Return [x, y] of the center of cell containing provided text 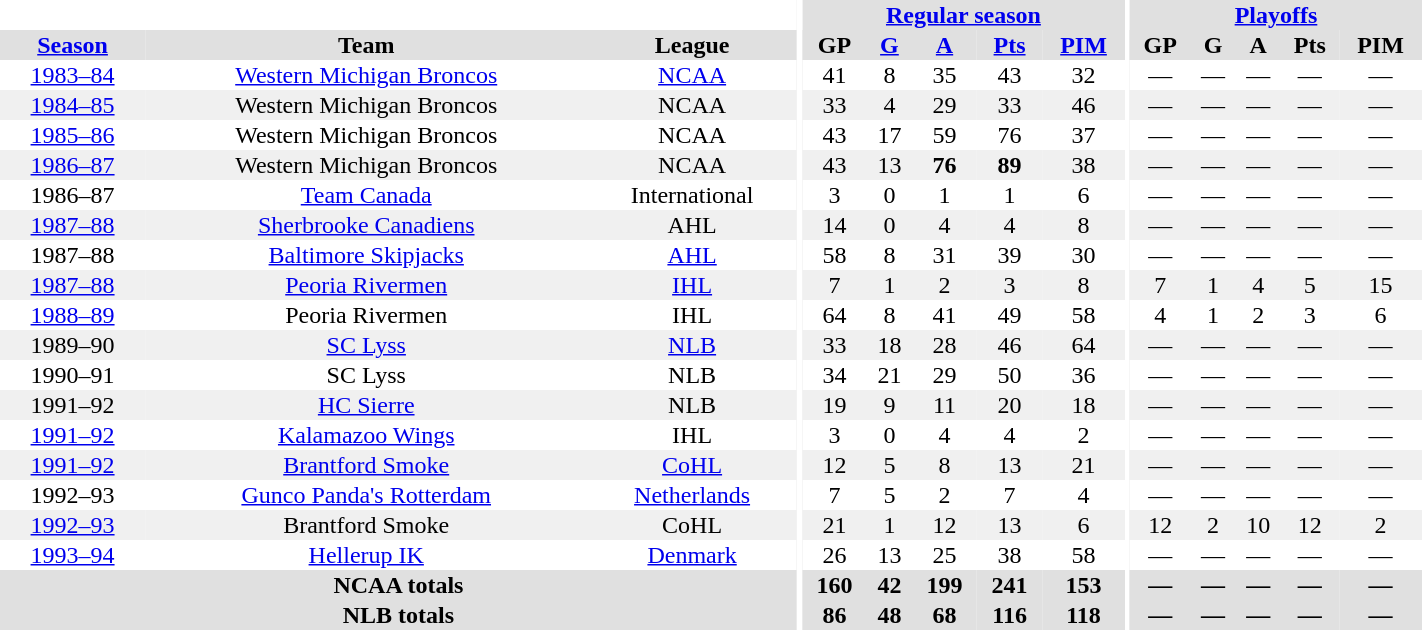
Netherlands [692, 495]
32 [1084, 75]
1993–94 [72, 555]
Kalamazoo Wings [366, 435]
20 [1010, 405]
17 [890, 135]
11 [944, 405]
Gunco Panda's Rotterdam [366, 495]
Sherbrooke Canadiens [366, 225]
Team Canada [366, 195]
Hellerup IK [366, 555]
59 [944, 135]
39 [1010, 255]
Baltimore Skipjacks [366, 255]
14 [834, 225]
35 [944, 75]
89 [1010, 165]
36 [1084, 375]
31 [944, 255]
19 [834, 405]
199 [944, 585]
118 [1084, 615]
9 [890, 405]
Team [366, 45]
34 [834, 375]
NCAA totals [398, 585]
1990–91 [72, 375]
Playoffs [1276, 15]
Season [72, 45]
HC Sierre [366, 405]
25 [944, 555]
Denmark [692, 555]
1985–86 [72, 135]
48 [890, 615]
15 [1380, 285]
28 [944, 345]
30 [1084, 255]
Regular season [964, 15]
10 [1258, 525]
1989–90 [72, 345]
International [692, 195]
50 [1010, 375]
49 [1010, 315]
1988–89 [72, 315]
68 [944, 615]
37 [1084, 135]
86 [834, 615]
1984–85 [72, 105]
26 [834, 555]
241 [1010, 585]
1983–84 [72, 75]
42 [890, 585]
NLB totals [398, 615]
153 [1084, 585]
116 [1010, 615]
League [692, 45]
160 [834, 585]
